For the text-containing cell, return its midpoint in [X, Y] coordinate format. 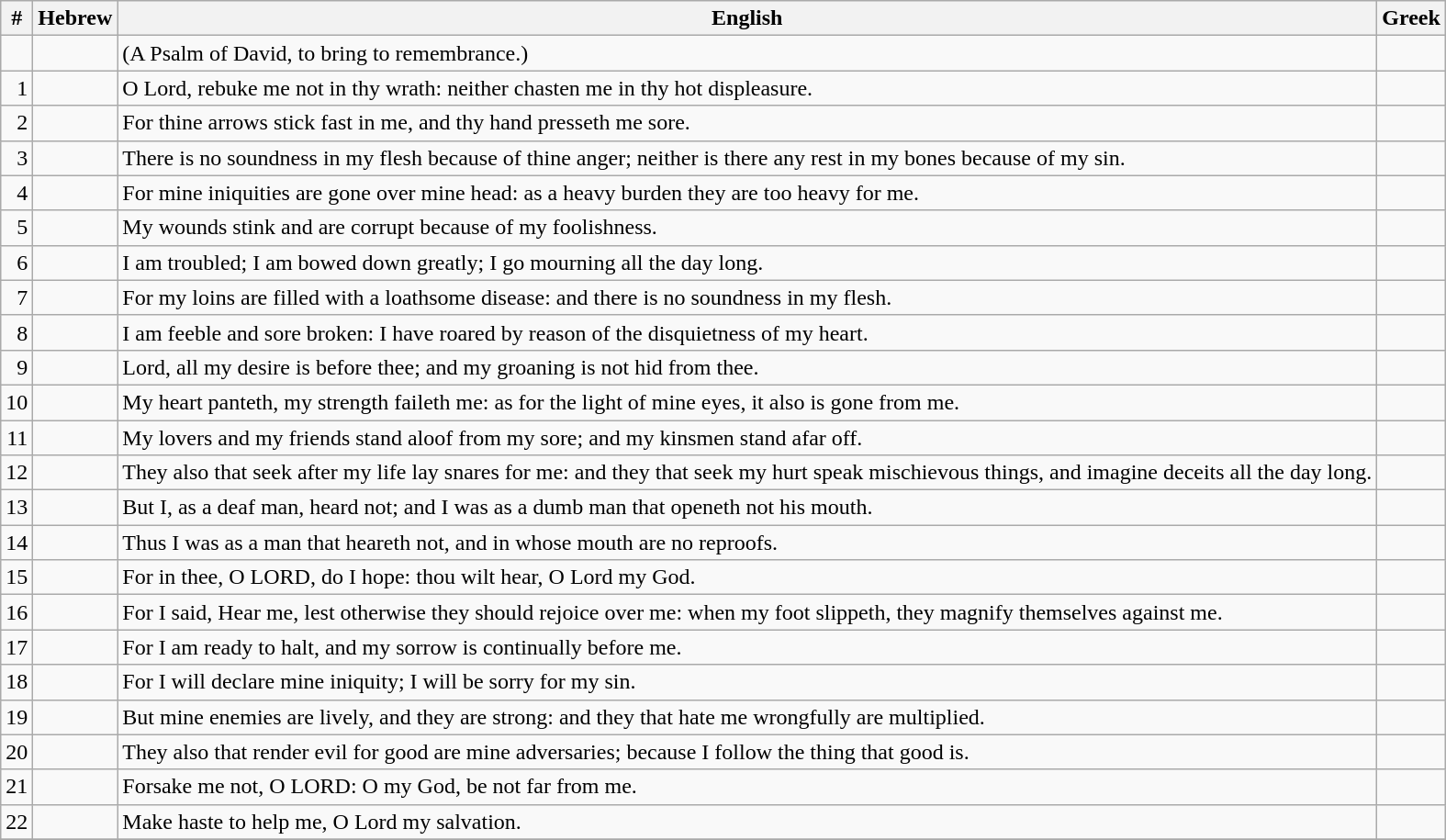
16 [17, 612]
But mine enemies are lively, and they are strong: and they that hate me wrongfully are multiplied. [747, 717]
17 [17, 647]
Forsake me not, O LORD: O my God, be not far from me. [747, 787]
19 [17, 717]
My wounds stink and are corrupt because of my foolishness. [747, 228]
Greek [1412, 18]
Lord, all my desire is before thee; and my groaning is not hid from thee. [747, 367]
21 [17, 787]
12 [17, 473]
8 [17, 332]
English [747, 18]
There is no soundness in my flesh because of thine anger; neither is there any rest in my bones because of my sin. [747, 158]
13 [17, 508]
4 [17, 193]
They also that render evil for good are mine adversaries; because I follow the thing that good is. [747, 752]
O Lord, rebuke me not in thy wrath: neither chasten me in thy hot displeasure. [747, 88]
3 [17, 158]
14 [17, 543]
# [17, 18]
Hebrew [75, 18]
10 [17, 402]
15 [17, 577]
11 [17, 438]
Make haste to help me, O Lord my salvation. [747, 822]
For in thee, O LORD, do I hope: thou wilt hear, O Lord my God. [747, 577]
For I said, Hear me, lest otherwise they should rejoice over me: when my foot slippeth, they magnify themselves against me. [747, 612]
9 [17, 367]
For my loins are filled with a loathsome disease: and there is no soundness in my flesh. [747, 297]
My heart panteth, my strength faileth me: as for the light of mine eyes, it also is gone from me. [747, 402]
6 [17, 263]
For I will declare mine iniquity; I will be sorry for my sin. [747, 682]
Thus I was as a man that heareth not, and in whose mouth are no reproofs. [747, 543]
I am feeble and sore broken: I have roared by reason of the disquietness of my heart. [747, 332]
For I am ready to halt, and my sorrow is continually before me. [747, 647]
They also that seek after my life lay snares for me: and they that seek my hurt speak mischievous things, and imagine deceits all the day long. [747, 473]
22 [17, 822]
For thine arrows stick fast in me, and thy hand presseth me sore. [747, 123]
I am troubled; I am bowed down greatly; I go mourning all the day long. [747, 263]
5 [17, 228]
7 [17, 297]
1 [17, 88]
2 [17, 123]
But I, as a deaf man, heard not; and I was as a dumb man that openeth not his mouth. [747, 508]
20 [17, 752]
(A Psalm of David, to bring to remembrance.) [747, 53]
My lovers and my friends stand aloof from my sore; and my kinsmen stand afar off. [747, 438]
For mine iniquities are gone over mine head: as a heavy burden they are too heavy for me. [747, 193]
18 [17, 682]
